Scan for the cell matching the given text and deliver its (X, Y) coordinate at center. 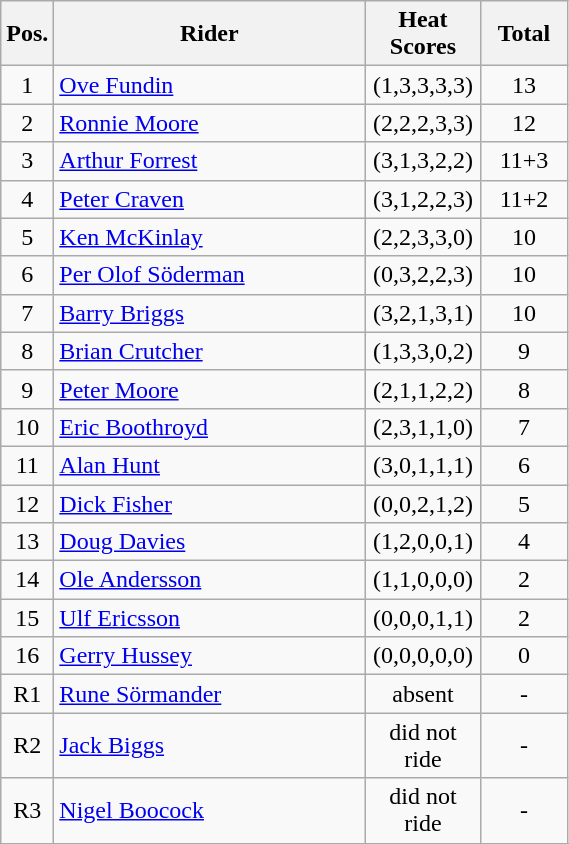
Doug Davies (210, 542)
Alan Hunt (210, 465)
(1,2,0,0,1) (423, 542)
11 (28, 465)
Rider (210, 34)
Barry Briggs (210, 313)
Ken McKinlay (210, 237)
(0,0,0,1,1) (423, 618)
Ove Fundin (210, 85)
Peter Moore (210, 389)
(1,1,0,0,0) (423, 580)
Nigel Boocock (210, 810)
R3 (28, 810)
Ronnie Moore (210, 123)
Gerry Hussey (210, 656)
11+2 (524, 199)
absent (423, 694)
Heat Scores (423, 34)
(0,0,2,1,2) (423, 503)
Total (524, 34)
(3,2,1,3,1) (423, 313)
Dick Fisher (210, 503)
(2,1,1,2,2) (423, 389)
Per Olof Söderman (210, 275)
(0,0,0,0,0) (423, 656)
(1,3,3,3,3) (423, 85)
11+3 (524, 161)
Rune Sörmander (210, 694)
R2 (28, 746)
14 (28, 580)
Peter Craven (210, 199)
Jack Biggs (210, 746)
Arthur Forrest (210, 161)
(0,3,2,2,3) (423, 275)
(3,0,1,1,1) (423, 465)
R1 (28, 694)
3 (28, 161)
Brian Crutcher (210, 351)
15 (28, 618)
1 (28, 85)
(1,3,3,0,2) (423, 351)
16 (28, 656)
(2,2,3,3,0) (423, 237)
0 (524, 656)
(2,2,2,3,3) (423, 123)
(3,1,3,2,2) (423, 161)
Eric Boothroyd (210, 427)
(3,1,2,2,3) (423, 199)
(2,3,1,1,0) (423, 427)
Ulf Ericsson (210, 618)
Ole Andersson (210, 580)
Pos. (28, 34)
